Scan for the cell matching the given text and deliver its (x, y) coordinate at center. 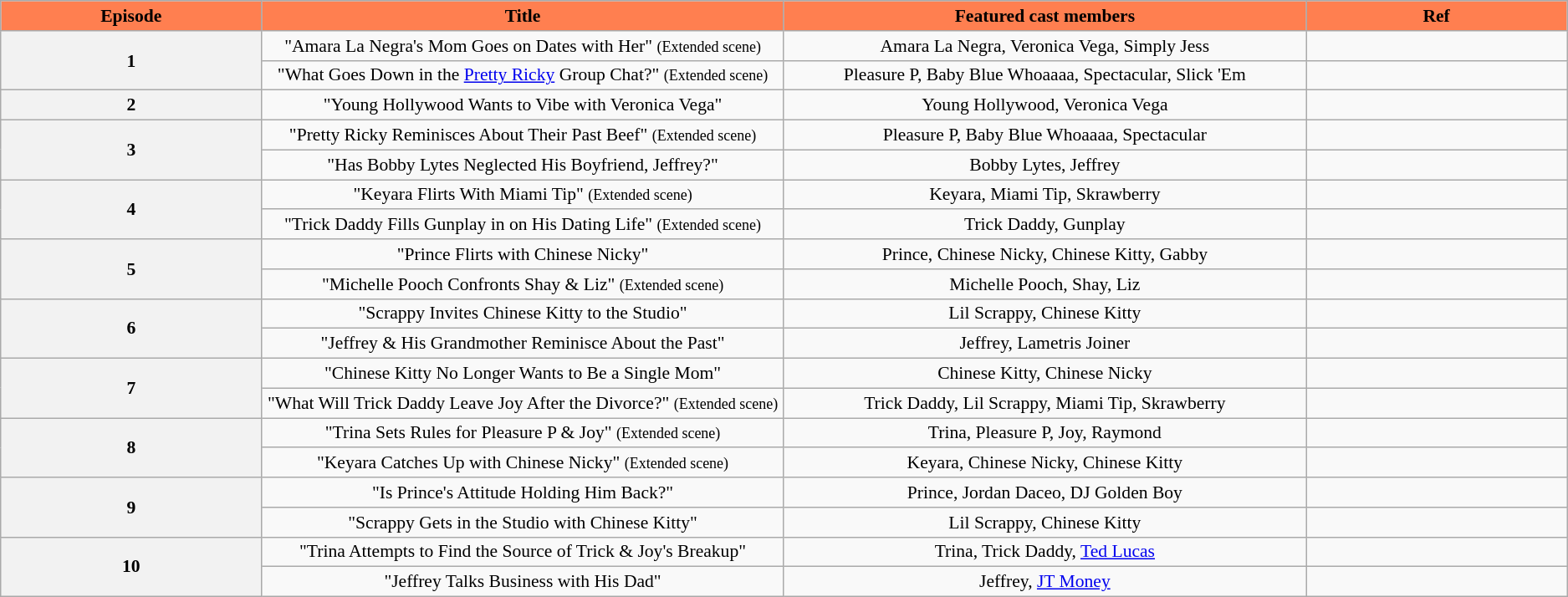
"Trina Sets Rules for Pleasure P & Joy" (Extended scene) (523, 433)
2 (131, 105)
Title (523, 16)
Amara La Negra, Veronica Vega, Simply Jess (1044, 46)
Pleasure P, Baby Blue Whoaaaa, Spectacular, Slick 'Em (1044, 75)
Michelle Pooch, Shay, Liz (1044, 284)
Keyara, Miami Tip, Skrawberry (1044, 195)
Young Hollywood, Veronica Vega (1044, 105)
5 (131, 269)
"Amara La Negra's Mom Goes on Dates with Her" (Extended scene) (523, 46)
"Chinese Kitty No Longer Wants to Be a Single Mom" (523, 374)
Trick Daddy, Lil Scrappy, Miami Tip, Skrawberry (1044, 403)
"What Goes Down in the Pretty Ricky Group Chat?" (Extended scene) (523, 75)
"Prince Flirts with Chinese Nicky" (523, 254)
"Trina Attempts to Find the Source of Trick & Joy's Breakup" (523, 552)
7 (131, 388)
Pleasure P, Baby Blue Whoaaaa, Spectacular (1044, 135)
"Trick Daddy Fills Gunplay in on His Dating Life" (Extended scene) (523, 225)
Trina, Trick Daddy, Ted Lucas (1044, 552)
"Michelle Pooch Confronts Shay & Liz" (Extended scene) (523, 284)
"Scrappy Gets in the Studio with Chinese Kitty" (523, 523)
1 (131, 60)
"Young Hollywood Wants to Vibe with Veronica Vega" (523, 105)
Chinese Kitty, Chinese Nicky (1044, 374)
Keyara, Chinese Nicky, Chinese Kitty (1044, 463)
"Scrappy Invites Chinese Kitty to the Studio" (523, 314)
Jeffrey, Lametris Joiner (1044, 344)
"Pretty Ricky Reminisces About Their Past Beef" (Extended scene) (523, 135)
"Jeffrey & His Grandmother Reminisce About the Past" (523, 344)
6 (131, 328)
"Keyara Catches Up with Chinese Nicky" (Extended scene) (523, 463)
3 (131, 151)
Featured cast members (1044, 16)
Ref (1437, 16)
"What Will Trick Daddy Leave Joy After the Divorce?" (Extended scene) (523, 403)
Bobby Lytes, Jeffrey (1044, 165)
"Is Prince's Attitude Holding Him Back?" (523, 492)
"Keyara Flirts With Miami Tip" (Extended scene) (523, 195)
"Has Bobby Lytes Neglected His Boyfriend, Jeffrey?" (523, 165)
8 (131, 448)
9 (131, 507)
Trina, Pleasure P, Joy, Raymond (1044, 433)
Prince, Jordan Daceo, DJ Golden Boy (1044, 492)
10 (131, 567)
Trick Daddy, Gunplay (1044, 225)
Jeffrey, JT Money (1044, 582)
Prince, Chinese Nicky, Chinese Kitty, Gabby (1044, 254)
4 (131, 209)
"Jeffrey Talks Business with His Dad" (523, 582)
Episode (131, 16)
